Identify which cell holds the provided text, then report its (x, y) central coordinate. 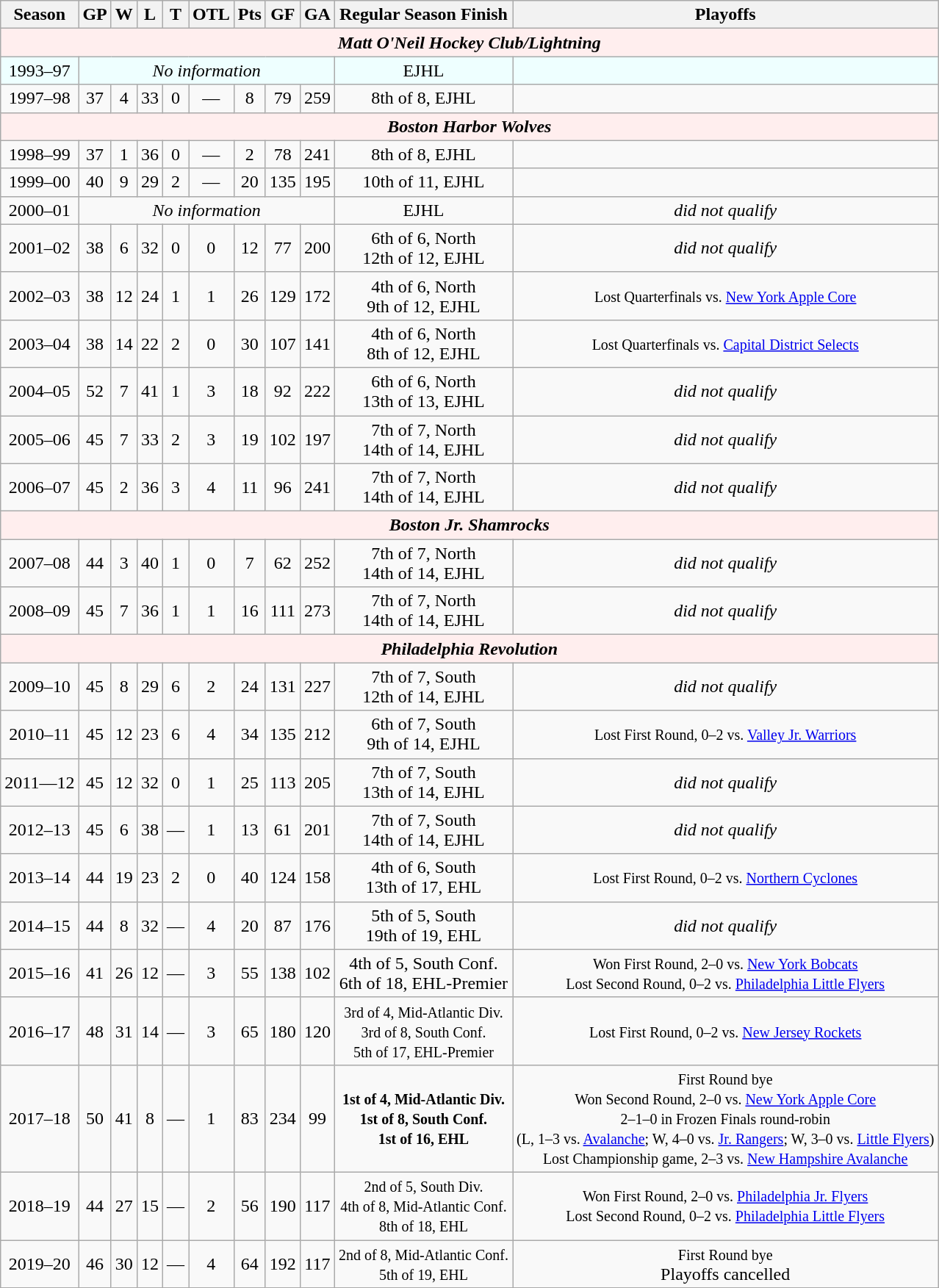
18 (250, 391)
3rd of 4, Mid-Atlantic Div.3rd of 8, South Conf.5th of 17, EHL-Premier (423, 1031)
83 (250, 1118)
87 (282, 926)
First Round byePlayoffs cancelled (726, 1264)
Boston Jr. Shamrocks (469, 525)
Lost First Round, 0–2 vs. New Jersey Rockets (726, 1031)
201 (317, 830)
234 (282, 1118)
Matt O'Neil Hockey Club/Lightning (469, 43)
2008–09 (40, 611)
124 (282, 877)
Won First Round, 2–0 vs. New York BobcatsLost Second Round, 0–2 vs. Philadelphia Little Flyers (726, 973)
6th of 6, North13th of 13, EJHL (423, 391)
Lost Quarterfinals vs. New York Apple Core (726, 295)
2018–19 (40, 1206)
4th of 6, South13th of 17, EHL (423, 877)
2004–05 (40, 391)
50 (95, 1118)
2001–02 (40, 248)
55 (250, 973)
Philadelphia Revolution (469, 649)
62 (282, 563)
4th of 5, South Conf.6th of 18, EHL-Premier (423, 973)
212 (317, 735)
Pts (250, 15)
2nd of 8, Mid-Atlantic Conf.5th of 19, EHL (423, 1264)
200 (317, 248)
7th of 7, South12th of 14, EJHL (423, 686)
77 (282, 248)
Playoffs (726, 15)
34 (250, 735)
172 (317, 295)
120 (317, 1031)
205 (317, 782)
25 (250, 782)
180 (282, 1031)
L (150, 15)
2007–08 (40, 563)
9 (123, 182)
176 (317, 926)
10th of 11, EJHL (423, 182)
2016–17 (40, 1031)
1st of 4, Mid-Atlantic Div.1st of 8, South Conf.1st of 16, EHL (423, 1118)
2013–14 (40, 877)
2006–07 (40, 488)
2015–16 (40, 973)
65 (250, 1031)
W (123, 15)
6th of 6, North12th of 12, EJHL (423, 248)
OTL (211, 15)
56 (250, 1206)
2003–04 (40, 344)
2009–10 (40, 686)
2012–13 (40, 830)
11 (250, 488)
31 (123, 1031)
27 (123, 1206)
2019–20 (40, 1264)
48 (95, 1031)
52 (95, 391)
259 (317, 98)
96 (282, 488)
2005–06 (40, 439)
79 (282, 98)
2014–15 (40, 926)
2nd of 5, South Div.4th of 8, Mid-Atlantic Conf.8th of 18, EHL (423, 1206)
Boston Harbor Wolves (469, 126)
Season (40, 15)
2017–18 (40, 1118)
129 (282, 295)
1998–99 (40, 154)
Lost Quarterfinals vs. Capital District Selects (726, 344)
22 (150, 344)
T (175, 15)
141 (317, 344)
4th of 6, North9th of 12, EJHL (423, 295)
273 (317, 611)
5th of 5, South19th of 19, EHL (423, 926)
GP (95, 15)
252 (317, 563)
7th of 7, South14th of 14, EJHL (423, 830)
195 (317, 182)
Won First Round, 2–0 vs. Philadelphia Jr. FlyersLost Second Round, 0–2 vs. Philadelphia Little Flyers (726, 1206)
131 (282, 686)
2000–01 (40, 210)
2011—12 (40, 782)
138 (282, 973)
Regular Season Finish (423, 15)
78 (282, 154)
46 (95, 1264)
15 (150, 1206)
1993–97 (40, 71)
4th of 6, North8th of 12, EJHL (423, 344)
158 (317, 877)
6th of 7, South9th of 14, EJHL (423, 735)
99 (317, 1118)
1999–00 (40, 182)
1997–98 (40, 98)
2010–11 (40, 735)
7th of 7, South13th of 14, EJHL (423, 782)
227 (317, 686)
222 (317, 391)
92 (282, 391)
64 (250, 1264)
Lost First Round, 0–2 vs. Valley Jr. Warriors (726, 735)
113 (282, 782)
2002–03 (40, 295)
16 (250, 611)
GA (317, 15)
107 (282, 344)
111 (282, 611)
61 (282, 830)
GF (282, 15)
192 (282, 1264)
197 (317, 439)
190 (282, 1206)
13 (250, 830)
Lost First Round, 0–2 vs. Northern Cyclones (726, 877)
